Search for the cell housing the specified text and yield its (x, y) center coordinate. 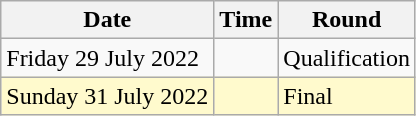
Sunday 31 July 2022 (108, 96)
Qualification (347, 58)
Round (347, 20)
Final (347, 96)
Time (246, 20)
Friday 29 July 2022 (108, 58)
Date (108, 20)
